Locate the cell with the specified text and output its (X, Y) center coordinate. 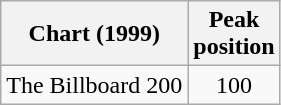
The Billboard 200 (94, 85)
100 (234, 85)
Peakposition (234, 34)
Chart (1999) (94, 34)
